Provide the [X, Y] coordinate of the cell's center where the given text is located.  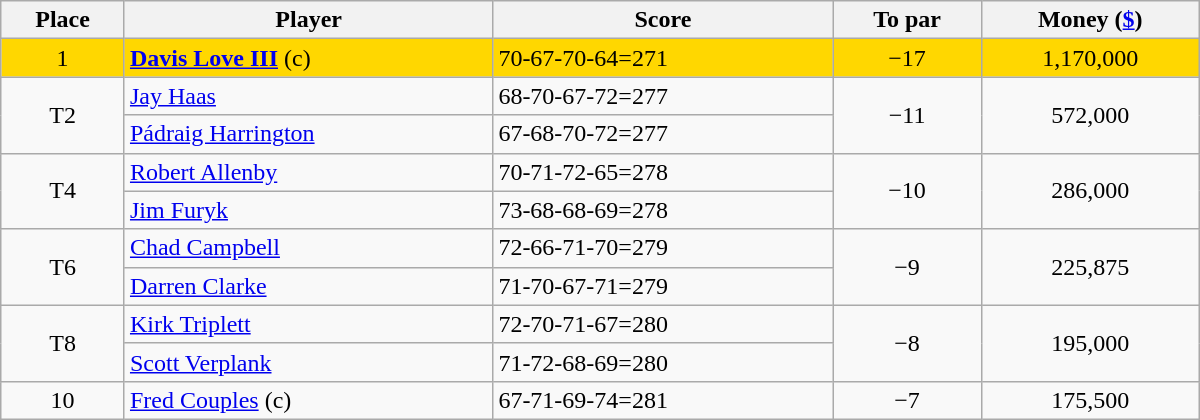
Robert Allenby [308, 172]
1,170,000 [1090, 58]
−7 [907, 400]
225,875 [1090, 267]
−11 [907, 115]
195,000 [1090, 343]
To par [907, 20]
Place [63, 20]
T2 [63, 115]
70-67-70-64=271 [663, 58]
Money ($) [1090, 20]
Kirk Triplett [308, 324]
−10 [907, 191]
T6 [63, 267]
1 [63, 58]
70-71-72-65=278 [663, 172]
Scott Verplank [308, 362]
71-70-67-71=279 [663, 286]
Jim Furyk [308, 210]
68-70-67-72=277 [663, 96]
Davis Love III (c) [308, 58]
72-66-71-70=279 [663, 248]
Player [308, 20]
T8 [63, 343]
Jay Haas [308, 96]
Chad Campbell [308, 248]
175,500 [1090, 400]
286,000 [1090, 191]
Fred Couples (c) [308, 400]
72-70-71-67=280 [663, 324]
73-68-68-69=278 [663, 210]
10 [63, 400]
572,000 [1090, 115]
−17 [907, 58]
71-72-68-69=280 [663, 362]
−8 [907, 343]
Darren Clarke [308, 286]
Pádraig Harrington [308, 134]
−9 [907, 267]
67-71-69-74=281 [663, 400]
T4 [63, 191]
67-68-70-72=277 [663, 134]
Score [663, 20]
